Return the [X, Y] coordinate for the center point of the cell that contains the specified text.  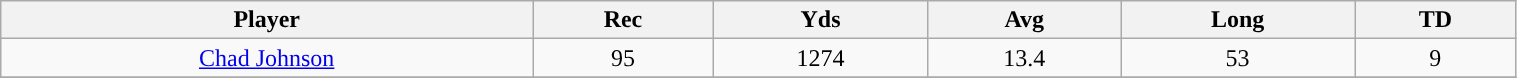
9 [1436, 58]
Chad Johnson [267, 58]
Long [1238, 20]
Player [267, 20]
Rec [624, 20]
53 [1238, 58]
Avg [1024, 20]
95 [624, 58]
Yds [820, 20]
1274 [820, 58]
TD [1436, 20]
13.4 [1024, 58]
